Capture the cell that displays the provided text and extract its [x, y] central coordinate. 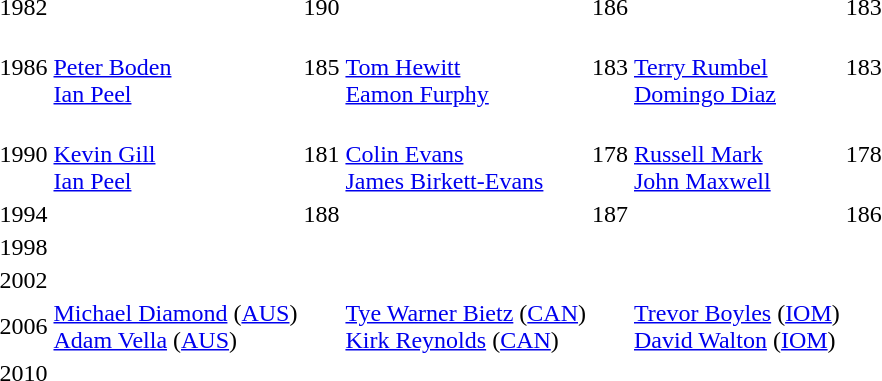
Colin EvansJames Birkett-Evans [466, 154]
185 [322, 67]
Terry RumbelDomingo Diaz [736, 67]
Trevor Boyles (IOM) David Walton (IOM) [736, 326]
181 [322, 154]
Tom HewittEamon Furphy [466, 67]
Peter BodenIan Peel [176, 67]
178 [610, 154]
187 [610, 214]
Kevin GillIan Peel [176, 154]
Michael Diamond (AUS) Adam Vella (AUS) [176, 326]
183 [610, 67]
Russell MarkJohn Maxwell [736, 154]
Tye Warner Bietz (CAN) Kirk Reynolds (CAN) [466, 326]
188 [322, 214]
